Output the (x, y) coordinate of the center of the cell containing the given text.  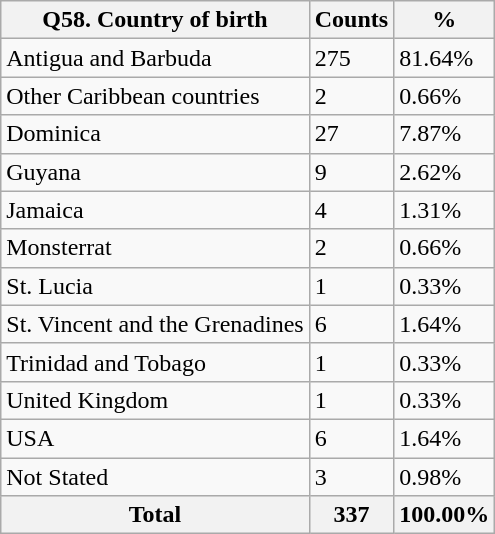
Antigua and Barbuda (155, 58)
United Kingdom (155, 400)
Not Stated (155, 477)
9 (351, 172)
Q58. Country of birth (155, 20)
1.31% (444, 210)
2.62% (444, 172)
275 (351, 58)
3 (351, 477)
27 (351, 134)
100.00% (444, 515)
Total (155, 515)
Monsterrat (155, 248)
Trinidad and Tobago (155, 362)
St. Lucia (155, 286)
0.98% (444, 477)
% (444, 20)
4 (351, 210)
337 (351, 515)
USA (155, 438)
Counts (351, 20)
Jamaica (155, 210)
Guyana (155, 172)
81.64% (444, 58)
Other Caribbean countries (155, 96)
7.87% (444, 134)
Dominica (155, 134)
St. Vincent and the Grenadines (155, 324)
